Identify which cell holds the provided text, then report its (X, Y) central coordinate. 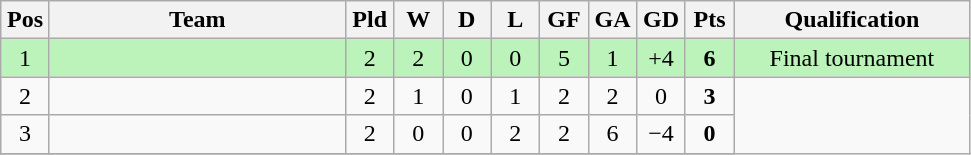
Pld (370, 20)
Team (197, 20)
Pos (26, 20)
D (466, 20)
5 (564, 58)
−4 (662, 134)
GA (612, 20)
Final tournament (852, 58)
+4 (662, 58)
Qualification (852, 20)
W (418, 20)
GF (564, 20)
L (516, 20)
Pts (710, 20)
GD (662, 20)
